Extract the (X, Y) coordinate from the center of the cell holding the provided text.  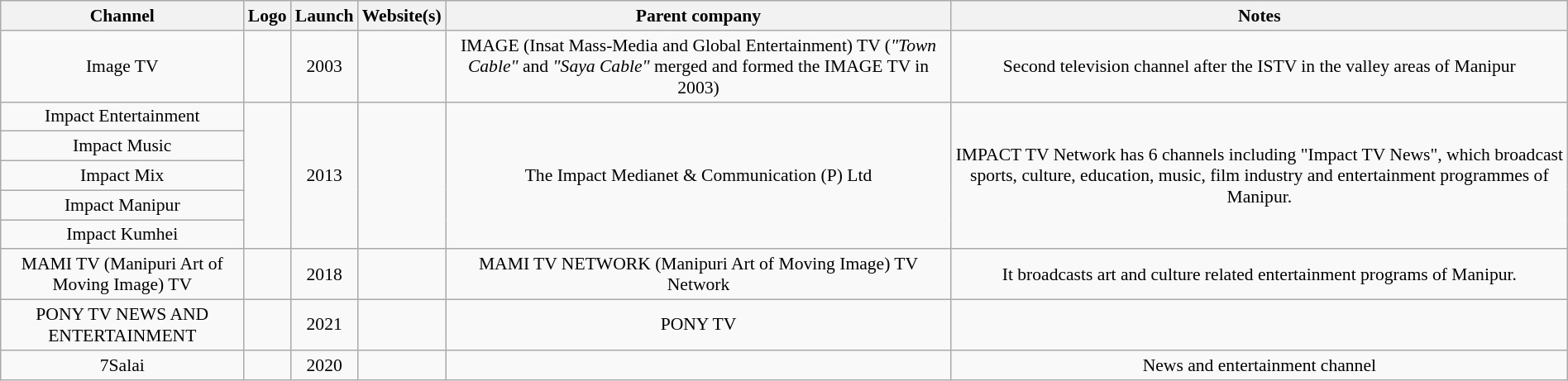
News and entertainment channel (1259, 365)
Impact Mix (122, 176)
2013 (324, 175)
Website(s) (402, 16)
Impact Entertainment (122, 117)
2020 (324, 365)
Impact Kumhei (122, 235)
7Salai (122, 365)
Logo (268, 16)
2018 (324, 274)
Parent company (699, 16)
Impact Manipur (122, 205)
IMAGE (Insat Mass-Media and Global Entertainment) TV ("Town Cable" and "Saya Cable" merged and formed the IMAGE TV in 2003) (699, 66)
2003 (324, 66)
Impact Music (122, 146)
PONY TV NEWS AND ENTERTAINMENT (122, 326)
Channel (122, 16)
MAMI TV (Manipuri Art of Moving Image) TV (122, 274)
2021 (324, 326)
MAMI TV NETWORK (Manipuri Art of Moving Image) TV Network (699, 274)
Notes (1259, 16)
Image TV (122, 66)
Launch (324, 16)
PONY TV (699, 326)
Second television channel after the ISTV in the valley areas of Manipur (1259, 66)
It broadcasts art and culture related entertainment programs of Manipur. (1259, 274)
The Impact Medianet & Communication (P) Ltd (699, 175)
